Output the [X, Y] coordinate of the center of the cell containing the given text.  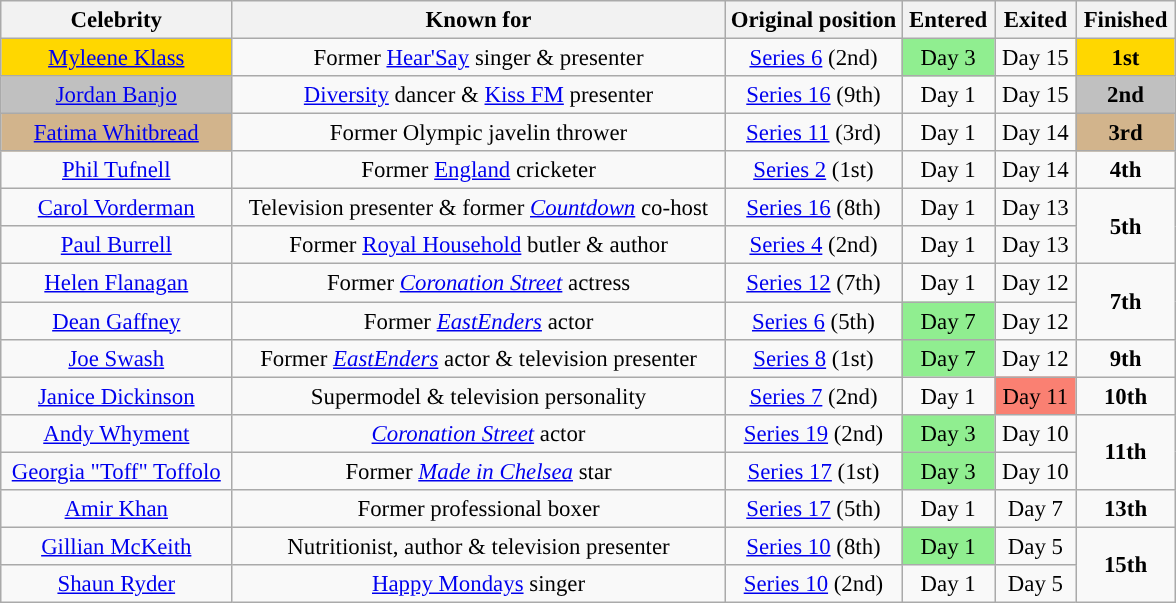
Nutritionist, author & television presenter [479, 546]
Janice Dickinson [116, 396]
10th [1126, 396]
Former England cricketer [479, 170]
Amir Khan [116, 508]
Series 7 (2nd) [813, 396]
Supermodel & television personality [479, 396]
11th [1126, 452]
Finished [1126, 20]
Former EastEnders actor [479, 321]
Myleene Klass [116, 57]
Former Hear'Say singer & presenter [479, 57]
4th [1126, 170]
7th [1126, 302]
Series 11 (3rd) [813, 133]
Former Olympic javelin thrower [479, 133]
Gillian McKeith [116, 546]
Television presenter & former Countdown co-host [479, 208]
13th [1126, 508]
Celebrity [116, 20]
Day 11 [1036, 396]
Happy Mondays singer [479, 584]
Former professional boxer [479, 508]
Former Coronation Street actress [479, 283]
Series 8 (1st) [813, 358]
Phil Tufnell [116, 170]
Coronation Street actor [479, 433]
Series 10 (8th) [813, 546]
Series 4 (2nd) [813, 245]
Series 2 (1st) [813, 170]
Known for [479, 20]
Former Royal Household butler & author [479, 245]
3rd [1126, 133]
15th [1126, 564]
Shaun Ryder [116, 584]
Fatima Whitbread [116, 133]
Joe Swash [116, 358]
Series 16 (9th) [813, 95]
Series 10 (2nd) [813, 584]
1st [1126, 57]
Series 17 (5th) [813, 508]
Series 6 (2nd) [813, 57]
Series 16 (8th) [813, 208]
Diversity dancer & Kiss FM presenter [479, 95]
Series 17 (1st) [813, 471]
Former EastEnders actor & television presenter [479, 358]
Series 12 (7th) [813, 283]
Original position [813, 20]
Andy Whyment [116, 433]
Georgia "Toff" Toffolo [116, 471]
2nd [1126, 95]
Jordan Banjo [116, 95]
Former Made in Chelsea star [479, 471]
5th [1126, 226]
9th [1126, 358]
Dean Gaffney [116, 321]
Series 19 (2nd) [813, 433]
Carol Vorderman [116, 208]
Series 6 (5th) [813, 321]
Entered [948, 20]
Paul Burrell [116, 245]
Helen Flanagan [116, 283]
Exited [1036, 20]
